Search for the cell housing the specified text and yield its [x, y] center coordinate. 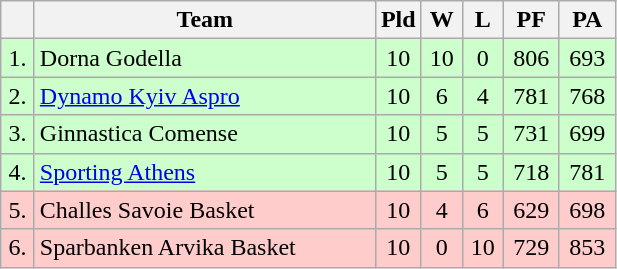
806 [531, 58]
Dynamo Kyiv Aspro [204, 96]
629 [531, 210]
4. [18, 172]
698 [587, 210]
L [482, 20]
Challes Savoie Basket [204, 210]
W [442, 20]
853 [587, 248]
Sporting Athens [204, 172]
1. [18, 58]
3. [18, 134]
PA [587, 20]
Sparbanken Arvika Basket [204, 248]
718 [531, 172]
693 [587, 58]
Ginnastica Comense [204, 134]
699 [587, 134]
Team [204, 20]
5. [18, 210]
Pld [398, 20]
729 [531, 248]
PF [531, 20]
731 [531, 134]
Dorna Godella [204, 58]
2. [18, 96]
6. [18, 248]
768 [587, 96]
